Extract the [x, y] coordinate from the center of the cell holding the provided text.  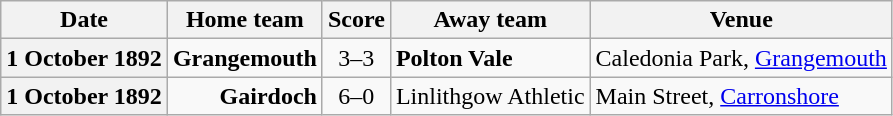
Main Street, Carronshore [741, 96]
3–3 [356, 58]
Away team [490, 20]
6–0 [356, 96]
Date [84, 20]
Grangemouth [244, 58]
Venue [741, 20]
Gairdoch [244, 96]
Home team [244, 20]
Polton Vale [490, 58]
Caledonia Park, Grangemouth [741, 58]
Linlithgow Athletic [490, 96]
Score [356, 20]
